Return the (x, y) coordinate for the center point of the cell that contains the specified text.  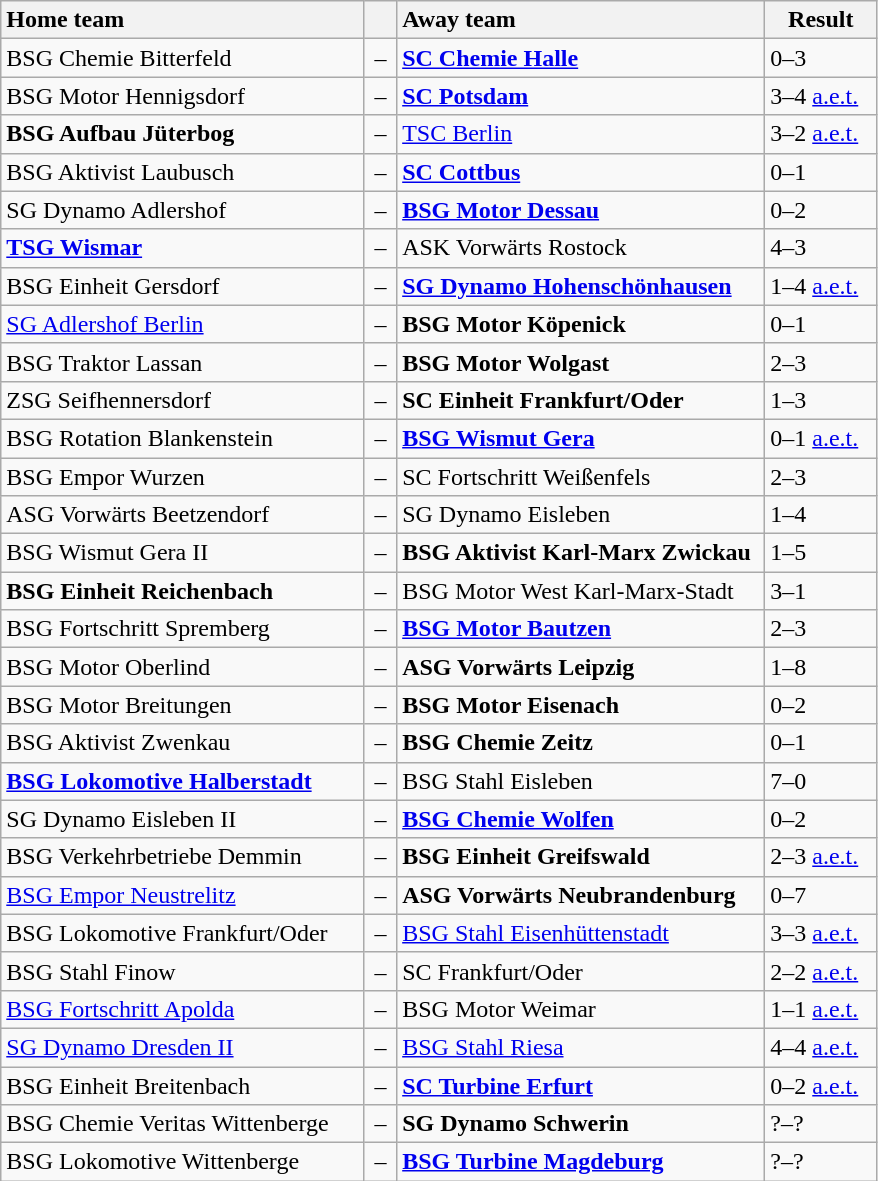
BSG Motor Bautzen (581, 629)
1–8 (821, 667)
BSG Stahl Eisleben (581, 781)
BSG Verkehrbetriebe Demmin (182, 857)
TSC Berlin (581, 134)
BSG Traktor Lassan (182, 362)
BSG Motor Breitungen (182, 705)
3–1 (821, 591)
SC Cottbus (581, 172)
SG Dynamo Schwerin (581, 1124)
ZSG Seifhennersdorf (182, 400)
SC Chemie Halle (581, 58)
BSG Motor Eisenach (581, 705)
BSG Chemie Veritas Wittenberge (182, 1124)
1–1 a.e.t. (821, 1009)
ASK Vorwärts Rostock (581, 248)
SG Dynamo Hohenschönhausen (581, 286)
2–3 a.e.t. (821, 857)
BSG Stahl Riesa (581, 1047)
Home team (182, 20)
BSG Chemie Zeitz (581, 743)
BSG Motor Dessau (581, 210)
2–2 a.e.t. (821, 971)
SC Frankfurt/Oder (581, 971)
BSG Empor Neustrelitz (182, 895)
BSG Turbine Magdeburg (581, 1162)
BSG Stahl Finow (182, 971)
4–4 a.e.t. (821, 1047)
BSG Aktivist Zwenkau (182, 743)
BSG Fortschritt Spremberg (182, 629)
BSG Lokomotive Frankfurt/Oder (182, 933)
7–0 (821, 781)
BSG Wismut Gera II (182, 553)
3–4 a.e.t. (821, 96)
SG Dynamo Eisleben (581, 515)
1–5 (821, 553)
1–4 (821, 515)
BSG Einheit Gersdorf (182, 286)
BSG Chemie Bitterfeld (182, 58)
BSG Einheit Breitenbach (182, 1085)
BSG Stahl Eisenhüttenstadt (581, 933)
SC Potsdam (581, 96)
3–3 a.e.t. (821, 933)
BSG Motor Weimar (581, 1009)
BSG Lokomotive Halberstadt (182, 781)
SC Fortschritt Weißenfels (581, 477)
SG Dynamo Dresden II (182, 1047)
Away team (581, 20)
0–7 (821, 895)
BSG Aufbau Jüterbog (182, 134)
BSG Fortschritt Apolda (182, 1009)
BSG Wismut Gera (581, 438)
BSG Motor West Karl-Marx-Stadt (581, 591)
SG Dynamo Eisleben II (182, 819)
ASG Vorwärts Neubrandenburg (581, 895)
BSG Motor Köpenick (581, 324)
3–2 a.e.t. (821, 134)
0–2 a.e.t. (821, 1085)
1–3 (821, 400)
BSG Motor Wolgast (581, 362)
BSG Motor Hennigsdorf (182, 96)
BSG Empor Wurzen (182, 477)
BSG Motor Oberlind (182, 667)
Result (821, 20)
BSG Einheit Greifswald (581, 857)
BSG Aktivist Laubusch (182, 172)
BSG Einheit Reichenbach (182, 591)
BSG Chemie Wolfen (581, 819)
0–3 (821, 58)
ASG Vorwärts Leipzig (581, 667)
SC Turbine Erfurt (581, 1085)
TSG Wismar (182, 248)
4–3 (821, 248)
SG Dynamo Adlershof (182, 210)
SG Adlershof Berlin (182, 324)
0–1 a.e.t. (821, 438)
BSG Rotation Blankenstein (182, 438)
1–4 a.e.t. (821, 286)
BSG Lokomotive Wittenberge (182, 1162)
SC Einheit Frankfurt/Oder (581, 400)
ASG Vorwärts Beetzendorf (182, 515)
BSG Aktivist Karl-Marx Zwickau (581, 553)
